Provide the (x, y) coordinate of the cell's center where the given text is located.  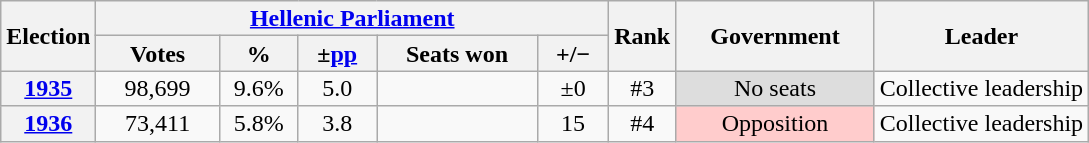
Opposition (776, 124)
9.6% (258, 88)
15 (574, 124)
+/− (574, 54)
#3 (642, 88)
3.8 (338, 124)
5.0 (338, 88)
±0 (574, 88)
Government (776, 36)
Rank (642, 36)
Seats won (456, 54)
5.8% (258, 124)
Votes (158, 54)
Election (48, 36)
1935 (48, 88)
#4 (642, 124)
Leader (981, 36)
73,411 (158, 124)
No seats (776, 88)
±pp (338, 54)
1936 (48, 124)
98,699 (158, 88)
Hellenic Parliament (352, 18)
% (258, 54)
